Return (x, y) of the center of cell containing provided text 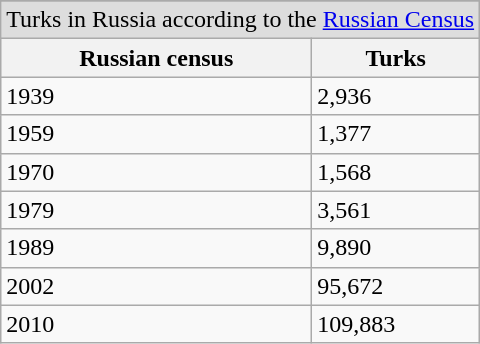
9,890 (396, 248)
Turks (396, 58)
1959 (156, 134)
1979 (156, 210)
1970 (156, 172)
2,936 (396, 96)
1,568 (396, 172)
2010 (156, 324)
Russian census (156, 58)
1,377 (396, 134)
95,672 (396, 286)
1989 (156, 248)
2002 (156, 286)
3,561 (396, 210)
Turks in Russia according to the Russian Census (240, 20)
109,883 (396, 324)
1939 (156, 96)
